Output the [x, y] coordinate of the center of the cell containing the given text.  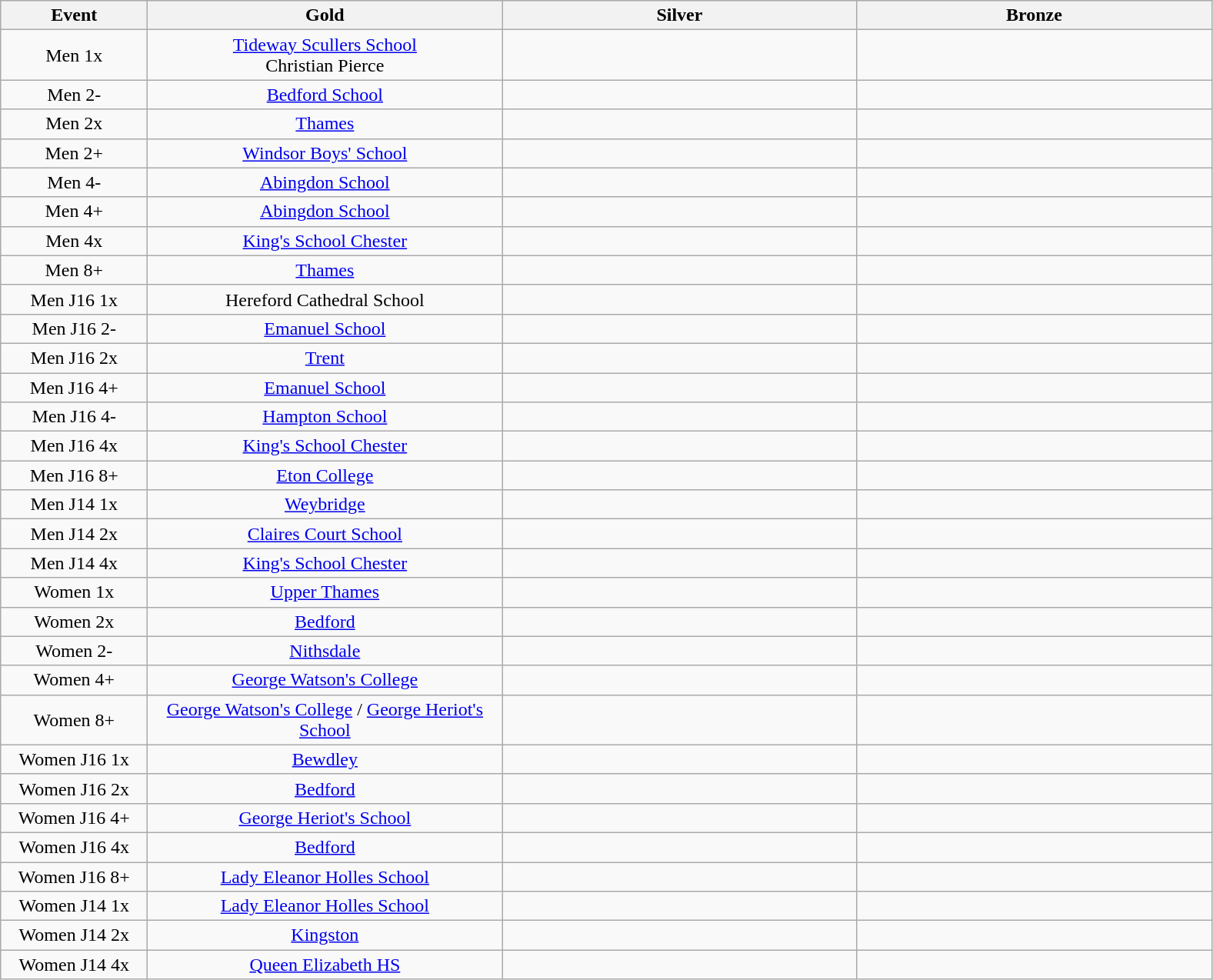
Women J14 2x [74, 935]
Bedford School [325, 95]
Men J16 4+ [74, 387]
Hampton School [325, 417]
Men J16 8+ [74, 475]
Men 2x [74, 124]
Women J16 2x [74, 788]
Men J16 1x [74, 299]
Men 4- [74, 182]
Men 8+ [74, 270]
Women 1x [74, 592]
George Watson's College [325, 680]
Men J16 4x [74, 446]
Women J16 8+ [74, 876]
Eton College [325, 475]
Men J14 1x [74, 505]
Women 2x [74, 622]
Women J14 4x [74, 965]
Men 4x [74, 241]
Women 8+ [74, 720]
Women J16 4x [74, 847]
Kingston [325, 935]
Women J14 1x [74, 906]
Nithsdale [325, 651]
Gold [325, 15]
Men 1x [74, 55]
Claires Court School [325, 534]
George Watson's College / George Heriot's School [325, 720]
George Heriot's School [325, 818]
Women 4+ [74, 680]
Men J14 2x [74, 534]
Bewdley [325, 759]
Tideway Scullers SchoolChristian Pierce [325, 55]
Weybridge [325, 505]
Women J16 4+ [74, 818]
Upper Thames [325, 592]
Event [74, 15]
Men J14 4x [74, 563]
Men 2- [74, 95]
Women 2- [74, 651]
Queen Elizabeth HS [325, 965]
Silver [680, 15]
Men 2+ [74, 153]
Bronze [1034, 15]
Windsor Boys' School [325, 153]
Men J16 2- [74, 328]
Men J16 2x [74, 358]
Women J16 1x [74, 759]
Men J16 4- [74, 417]
Hereford Cathedral School [325, 299]
Trent [325, 358]
Men 4+ [74, 212]
